Determine the [X, Y] coordinate at the center of the cell enclosing the given text.  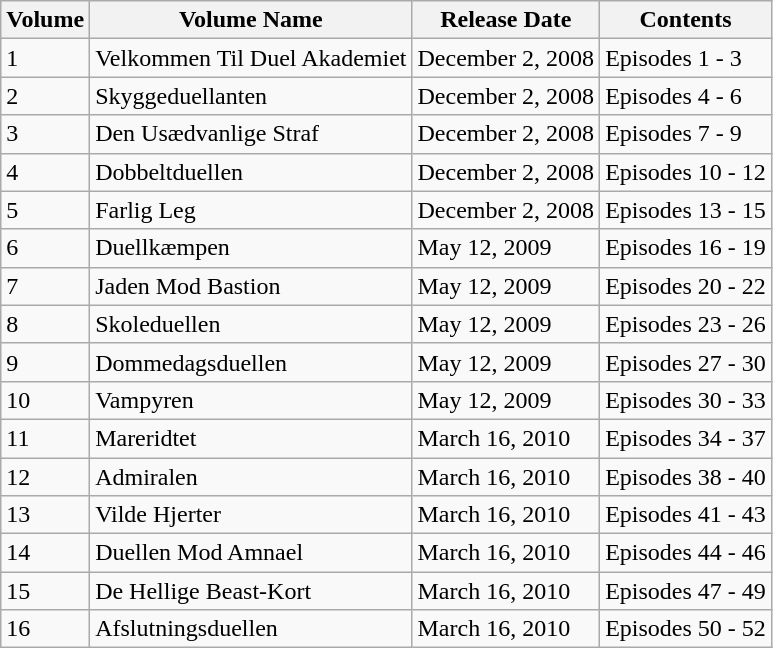
8 [46, 324]
Contents [686, 20]
Dobbeltduellen [251, 172]
4 [46, 172]
1 [46, 58]
Episodes 30 - 33 [686, 400]
14 [46, 553]
Episodes 50 - 52 [686, 629]
Vampyren [251, 400]
Mareridtet [251, 438]
Jaden Mod Bastion [251, 286]
De Hellige Beast-Kort [251, 591]
Duellen Mod Amnael [251, 553]
Episodes 10 - 12 [686, 172]
Episodes 7 - 9 [686, 134]
Vilde Hjerter [251, 515]
Volume [46, 20]
Den Usædvanlige Straf [251, 134]
Episodes 4 - 6 [686, 96]
13 [46, 515]
Episodes 38 - 40 [686, 477]
5 [46, 210]
10 [46, 400]
16 [46, 629]
7 [46, 286]
Afslutningsduellen [251, 629]
Skyggeduellanten [251, 96]
Episodes 13 - 15 [686, 210]
Episodes 41 - 43 [686, 515]
15 [46, 591]
Release Date [506, 20]
Farlig Leg [251, 210]
Episodes 23 - 26 [686, 324]
9 [46, 362]
Dommedagsduellen [251, 362]
2 [46, 96]
Admiralen [251, 477]
11 [46, 438]
Episodes 1 - 3 [686, 58]
Volume Name [251, 20]
Duellkæmpen [251, 248]
Episodes 34 - 37 [686, 438]
Skoleduellen [251, 324]
3 [46, 134]
6 [46, 248]
Episodes 44 - 46 [686, 553]
Episodes 27 - 30 [686, 362]
Episodes 20 - 22 [686, 286]
12 [46, 477]
Velkommen Til Duel Akademiet [251, 58]
Episodes 16 - 19 [686, 248]
Episodes 47 - 49 [686, 591]
